Detect which cell encompasses the target text, then output its [X, Y] center coordinate. 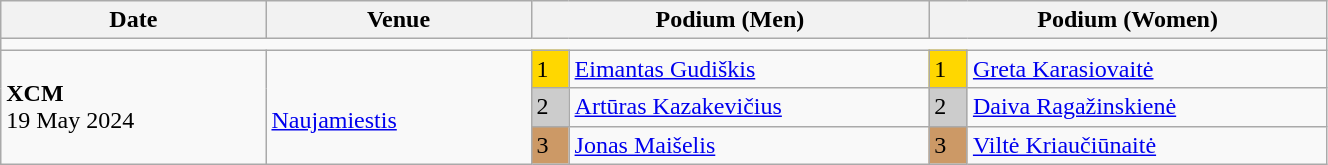
XCM 19 May 2024 [134, 107]
Viltė Kriaučiūnaitė [1146, 145]
Jonas Maišelis [749, 145]
Daiva Ragažinskienė [1146, 107]
Greta Karasiovaitė [1146, 69]
Eimantas Gudiškis [749, 69]
Date [134, 20]
Venue [398, 20]
Naujamiestis [398, 107]
Podium (Women) [1128, 20]
Artūras Kazakevičius [749, 107]
Podium (Men) [730, 20]
